Find where the given text appears and provide that cell's center as [x, y] coordinate. 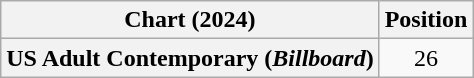
Position [426, 20]
Chart (2024) [190, 20]
US Adult Contemporary (Billboard) [190, 58]
26 [426, 58]
